Locate the cell with the specified text and output its (X, Y) center coordinate. 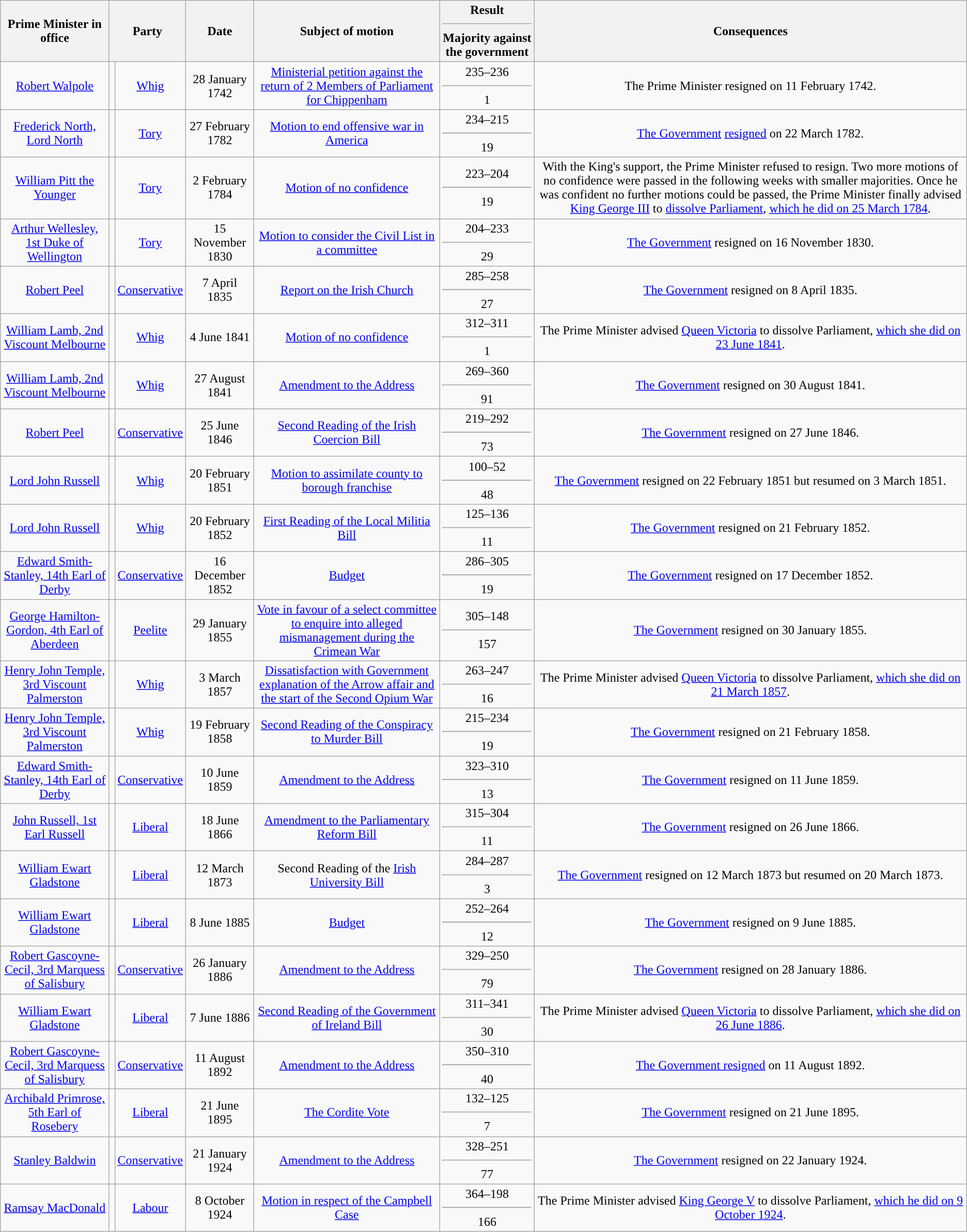
Report on the Irish Church (347, 290)
21 January 1924 (220, 1160)
Dissatisfaction with Government explanation of the Arrow affair and the start of the Second Opium War (347, 685)
Peelite (150, 630)
20 February 1852 (220, 528)
219–29273 (488, 433)
Consequences (750, 31)
The Prime Minister advised King George V to dissolve Parliament, which he did on 9 October 1924. (750, 1208)
323–31013 (488, 780)
28 January 1742 (220, 86)
Labour (150, 1208)
John Russell, 1st Earl Russell (55, 827)
328–25177 (488, 1160)
The Government resigned on 30 January 1855. (750, 630)
2 February 1784 (220, 188)
The Government resigned on 21 February 1852. (750, 528)
Amendment to the Parliamentary Reform Bill (347, 827)
The Government resigned on 26 June 1866. (750, 827)
The Government resigned on 16 November 1830. (750, 242)
364–198166 (488, 1208)
15 November 1830 (220, 242)
The Government resigned on 22 February 1851 but resumed on 3 March 1851. (750, 480)
The Government resigned on 30 August 1841. (750, 385)
284–2873 (488, 875)
25 June 1846 (220, 433)
The Government resigned on 27 June 1846. (750, 433)
Robert Walpole (55, 86)
Prime Minister in office (55, 31)
ResultMajority against the government (488, 31)
Date (220, 31)
Stanley Baldwin (55, 1160)
252–26412 (488, 922)
315–30411 (488, 827)
18 June 1866 (220, 827)
The Government resigned on 17 December 1852. (750, 575)
The Government resigned on 8 April 1835. (750, 290)
Ramsay MacDonald (55, 1208)
The Government resigned on 28 January 1886. (750, 970)
19 February 1858 (220, 732)
The Prime Minister advised Queen Victoria to dissolve Parliament, which she did on 23 June 1841. (750, 337)
The Government resigned on 21 February 1858. (750, 732)
329–25079 (488, 970)
27 August 1841 (220, 385)
Party (148, 31)
Vote in favour of a select committee to enquire into alleged mismanagement during the Crimean War (347, 630)
The Government resigned on 21 June 1895. (750, 1113)
27 February 1782 (220, 133)
285–25827 (488, 290)
7 June 1886 (220, 1018)
223–20419 (488, 188)
George Hamilton-Gordon, 4th Earl of Aberdeen (55, 630)
Second Reading of the Conspiracy to Murder Bill (347, 732)
The Government resigned on 11 June 1859. (750, 780)
350–31040 (488, 1065)
7 April 1835 (220, 290)
Archibald Primrose, 5th Earl of Rosebery (55, 1113)
132–1257 (488, 1113)
10 June 1859 (220, 780)
234–21519 (488, 133)
Motion in respect of the Campbell Case (347, 1208)
Motion to end offensive war in America (347, 133)
The Cordite Vote (347, 1113)
First Reading of the Local Militia Bill (347, 528)
The Government resigned on 22 March 1782. (750, 133)
Second Reading of the Irish University Bill (347, 875)
Frederick North, Lord North (55, 133)
21 June 1895 (220, 1113)
The Government resigned on 11 August 1892. (750, 1065)
12 March 1873 (220, 875)
305–148157 (488, 630)
3 March 1857 (220, 685)
8 October 1924 (220, 1208)
269–36091 (488, 385)
The Prime Minister advised Queen Victoria to dissolve Parliament, which she did on 26 June 1886. (750, 1018)
8 June 1885 (220, 922)
The Government resigned on 12 March 1873 but resumed on 20 March 1873. (750, 875)
263–24716 (488, 685)
29 January 1855 (220, 630)
Second Reading of the Irish Coercion Bill (347, 433)
235–2361 (488, 86)
The Prime Minister resigned on 11 February 1742. (750, 86)
Motion to assimilate county to borough franchise (347, 480)
Subject of motion (347, 31)
The Government resigned on 9 June 1885. (750, 922)
125–13611 (488, 528)
312–3111 (488, 337)
215–23419 (488, 732)
William Pitt the Younger (55, 188)
Ministerial petition against the return of 2 Members of Parliament for Chippenham (347, 86)
311–34130 (488, 1018)
26 January 1886 (220, 970)
Arthur Wellesley, 1st Duke of Wellington (55, 242)
The Government resigned on 22 January 1924. (750, 1160)
The Prime Minister advised Queen Victoria to dissolve Parliament, which she did on 21 March 1857. (750, 685)
100–5248 (488, 480)
16 December 1852 (220, 575)
286–30519 (488, 575)
11 August 1892 (220, 1065)
Second Reading of the Government of Ireland Bill (347, 1018)
204–23329 (488, 242)
Motion to consider the Civil List in a committee (347, 242)
20 February 1851 (220, 480)
4 June 1841 (220, 337)
